Search for the cell housing the specified text and yield its [X, Y] center coordinate. 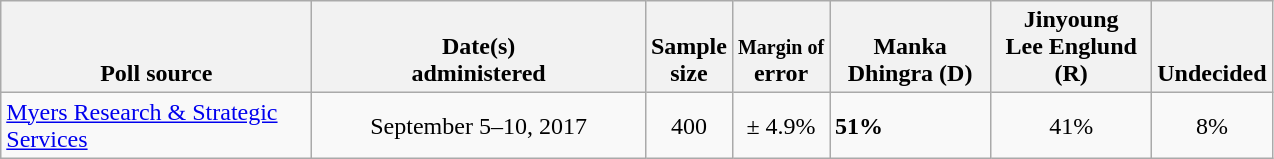
MankaDhingra (D) [910, 47]
Myers Research & Strategic Services [156, 126]
51% [910, 126]
Undecided [1212, 47]
Jinyoung Lee Englund (R) [1072, 47]
41% [1072, 126]
8% [1212, 126]
Date(s)administered [479, 47]
Margin oferror [780, 47]
Samplesize [688, 47]
September 5–10, 2017 [479, 126]
Poll source [156, 47]
± 4.9% [780, 126]
400 [688, 126]
